Output the (X, Y) coordinate of the center of the cell containing the given text.  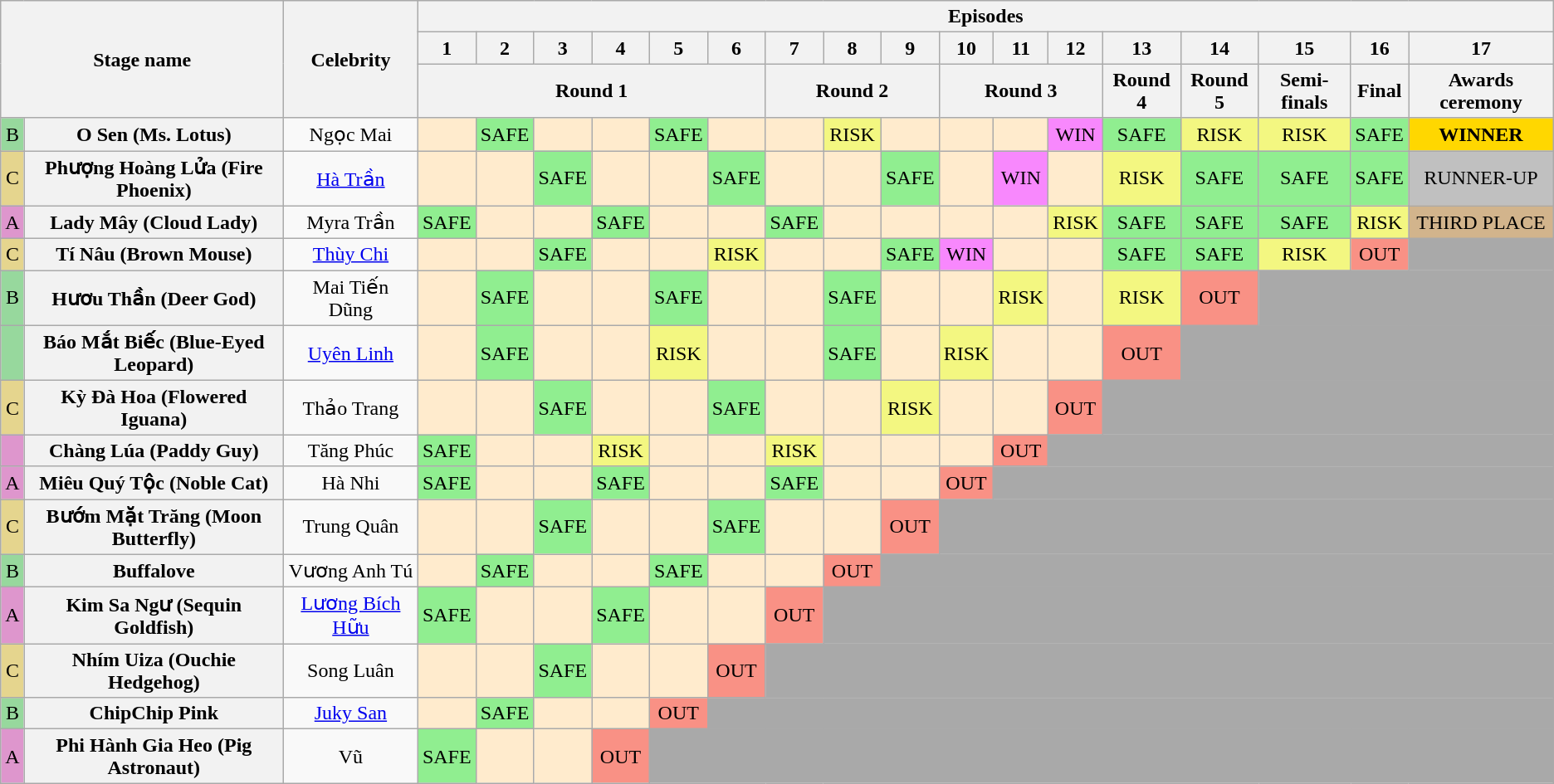
12 (1076, 48)
Round 3 (1021, 91)
RUNNER-UP (1481, 179)
Nhím Uiza (Ouchie Hedgehog) (154, 670)
Round 2 (852, 91)
10 (966, 48)
Myra Trần (350, 222)
Awards ceremony (1481, 91)
11 (1021, 48)
3 (563, 48)
Trung Quân (350, 528)
Vũ (350, 757)
Stage name (143, 60)
Episodes (985, 17)
Song Luân (350, 670)
Kỳ Đà Hoa (Flowered Iguana) (154, 408)
Phi Hành Gia Heo (Pig Astronaut) (154, 757)
Juky San (350, 713)
Phượng Hoàng Lửa (Fire Phoenix) (154, 179)
Uyên Linh (350, 353)
Mai Tiến Dũng (350, 299)
Tăng Phúc (350, 450)
WINNER (1481, 134)
8 (853, 48)
7 (794, 48)
Round 5 (1219, 91)
Hà Nhi (350, 483)
THIRD PLACE (1481, 222)
Chàng Lúa (Paddy Guy) (154, 450)
Round 1 (591, 91)
Tí Nâu (Brown Mouse) (154, 255)
Miêu Quý Tộc (Noble Cat) (154, 483)
15 (1305, 48)
Celebrity (350, 60)
Hươu Thần (Deer God) (154, 299)
Kim Sa Ngư (Sequin Goldfish) (154, 616)
O Sen (Ms. Lotus) (154, 134)
Thảo Trang (350, 408)
Semi-finals (1305, 91)
2 (505, 48)
Vương Anh Tú (350, 571)
9 (910, 48)
17 (1481, 48)
Round 4 (1141, 91)
Bướm Mặt Trăng (Moon Butterfly) (154, 528)
4 (621, 48)
Final (1380, 91)
Thùy Chi (350, 255)
6 (736, 48)
ChipChip Pink (154, 713)
Ngọc Mai (350, 134)
5 (678, 48)
Báo Mắt Biếc (Blue-Eyed Leopard) (154, 353)
13 (1141, 48)
Lương Bích Hữu (350, 616)
1 (447, 48)
14 (1219, 48)
Buffalove (154, 571)
Lady Mây (Cloud Lady) (154, 222)
16 (1380, 48)
Hà Trần (350, 179)
